Capture the cell that displays the provided text and extract its [X, Y] central coordinate. 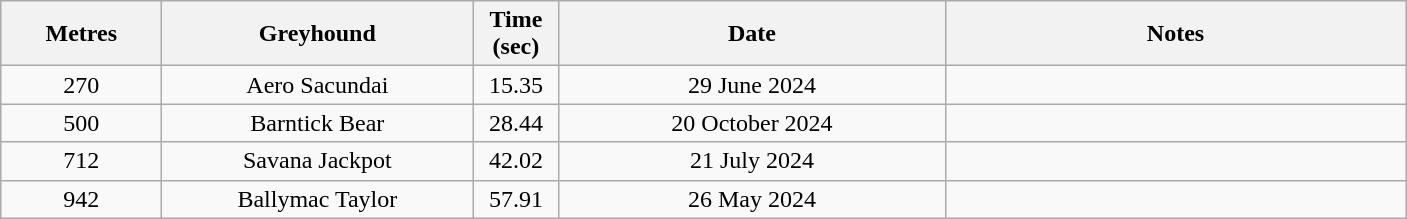
15.35 [516, 85]
Date [752, 34]
270 [82, 85]
28.44 [516, 123]
29 June 2024 [752, 85]
42.02 [516, 161]
20 October 2024 [752, 123]
Metres [82, 34]
500 [82, 123]
21 July 2024 [752, 161]
712 [82, 161]
Time (sec) [516, 34]
Barntick Bear [318, 123]
57.91 [516, 199]
Aero Sacundai [318, 85]
Notes [1176, 34]
Greyhound [318, 34]
Ballymac Taylor [318, 199]
Savana Jackpot [318, 161]
26 May 2024 [752, 199]
942 [82, 199]
